Search for the cell housing the specified text and yield its (x, y) center coordinate. 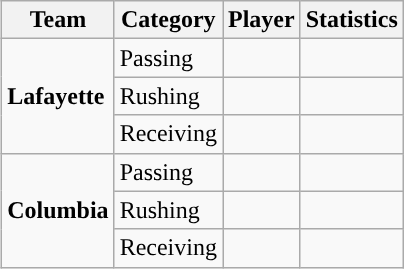
Player (261, 20)
Lafayette (58, 96)
Team (58, 20)
Statistics (352, 20)
Category (168, 20)
Columbia (58, 210)
